Pinpoint the cell where the given text exists, returning its (x, y) midpoint coordinate. 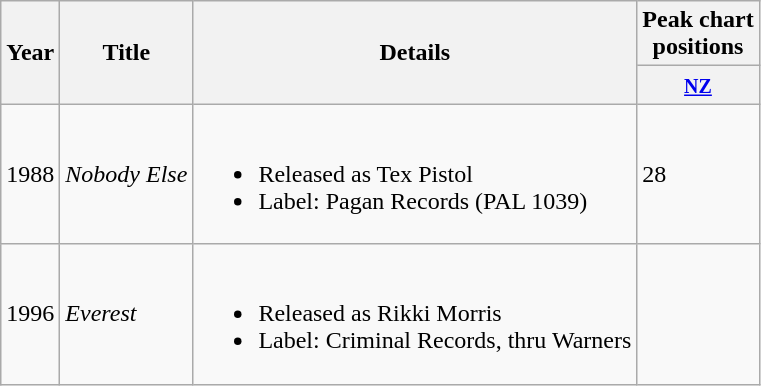
Year (30, 52)
1988 (30, 174)
Peak chartpositions (698, 34)
NZ (698, 85)
Nobody Else (126, 174)
Everest (126, 314)
1996 (30, 314)
28 (698, 174)
Released as Rikki MorrisLabel: Criminal Records, thru Warners (415, 314)
Title (126, 52)
Released as Tex PistolLabel: Pagan Records (PAL 1039) (415, 174)
Details (415, 52)
